For the text-containing cell, return its midpoint in (x, y) coordinate format. 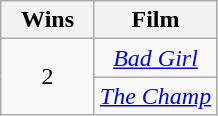
2 (48, 77)
Wins (48, 20)
The Champ (155, 96)
Bad Girl (155, 58)
Film (155, 20)
